Extract the [x, y] coordinate from the center of the cell holding the provided text.  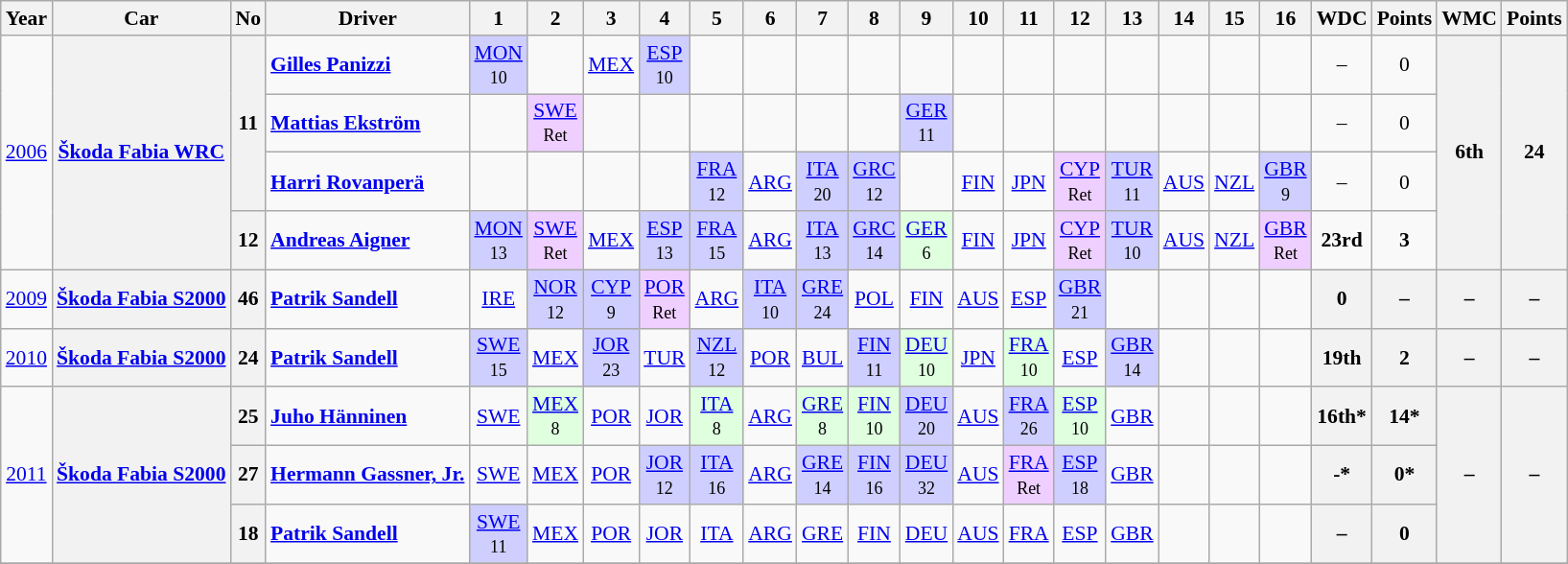
ITA10 [770, 299]
2006 [27, 153]
GRE8 [823, 416]
15 [1234, 18]
Driver [367, 18]
NZL12 [717, 357]
GBR14 [1132, 357]
MON10 [499, 65]
GBRRet [1285, 240]
Andreas Aigner [367, 240]
WMC [1469, 18]
TUR10 [1132, 240]
GRC14 [875, 240]
PORRet [664, 299]
Year [27, 18]
GBR21 [1080, 299]
14 [1183, 18]
ITA13 [823, 240]
GER11 [926, 123]
ESP13 [664, 240]
TUR [664, 357]
DEU20 [926, 416]
2011 [27, 476]
Gilles Panizzi [367, 65]
ITA8 [717, 416]
WDC [1343, 18]
7 [823, 18]
27 [249, 476]
JOR12 [664, 476]
TUR11 [1132, 182]
4 [664, 18]
Harri Rovanperä [367, 182]
FRA26 [1029, 416]
FIN16 [875, 476]
Škoda Fabia WRC [141, 153]
DEU32 [926, 476]
2010 [27, 357]
BUL [823, 357]
19th [1343, 357]
GBR9 [1285, 182]
16th* [1343, 416]
ITA [717, 533]
Juho Hänninen [367, 416]
FRA12 [717, 182]
0* [1405, 476]
CYP9 [611, 299]
ITA16 [717, 476]
FRA15 [717, 240]
GER6 [926, 240]
MON13 [499, 240]
18 [249, 533]
5 [717, 18]
6th [1469, 153]
46 [249, 299]
Car [141, 18]
DEU10 [926, 357]
1 [499, 18]
POL [875, 299]
FIN11 [875, 357]
FRA [1029, 533]
IRE [499, 299]
Mattias Ekström [367, 123]
GRE14 [823, 476]
GRE24 [823, 299]
FRARet [1029, 476]
2009 [27, 299]
SWE15 [499, 357]
FIN10 [875, 416]
8 [875, 18]
9 [926, 18]
GRC12 [875, 182]
No [249, 18]
ITA20 [823, 182]
14* [1405, 416]
25 [249, 416]
-* [1343, 476]
Hermann Gassner, Jr. [367, 476]
DEU [926, 533]
16 [1285, 18]
MEX8 [555, 416]
23rd [1343, 240]
NOR12 [555, 299]
SWE11 [499, 533]
FRA10 [1029, 357]
JOR23 [611, 357]
13 [1132, 18]
6 [770, 18]
10 [978, 18]
GRE [823, 533]
ESP18 [1080, 476]
